Return [x, y] of the center of cell containing provided text 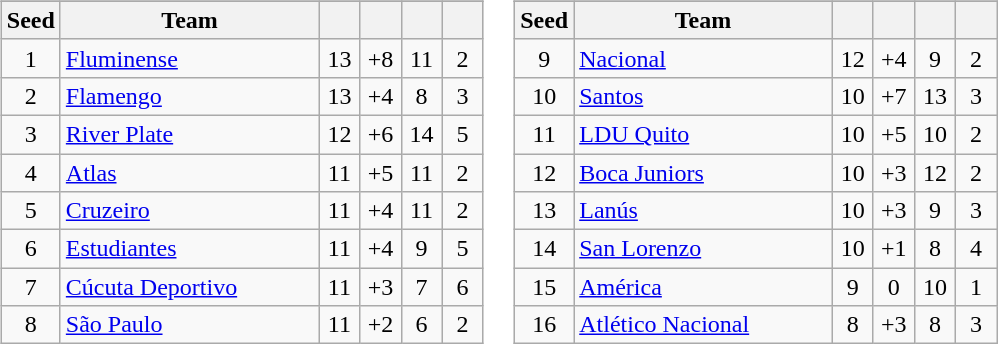
16 [544, 325]
+7 [894, 96]
San Lorenzo [704, 249]
Flamengo [190, 96]
Boca Juniors [704, 173]
Atlas [190, 173]
Cruzeiro [190, 211]
+1 [894, 249]
+8 [380, 58]
Nacional [704, 58]
0 [894, 287]
Estudiantes [190, 249]
LDU Quito [704, 134]
Lanús [704, 211]
América [704, 287]
Cúcuta Deportivo [190, 287]
São Paulo [190, 325]
Fluminense [190, 58]
+2 [380, 325]
Santos [704, 96]
River Plate [190, 134]
15 [544, 287]
+6 [380, 134]
Atlético Nacional [704, 325]
